Capture the cell that displays the provided text and extract its [x, y] central coordinate. 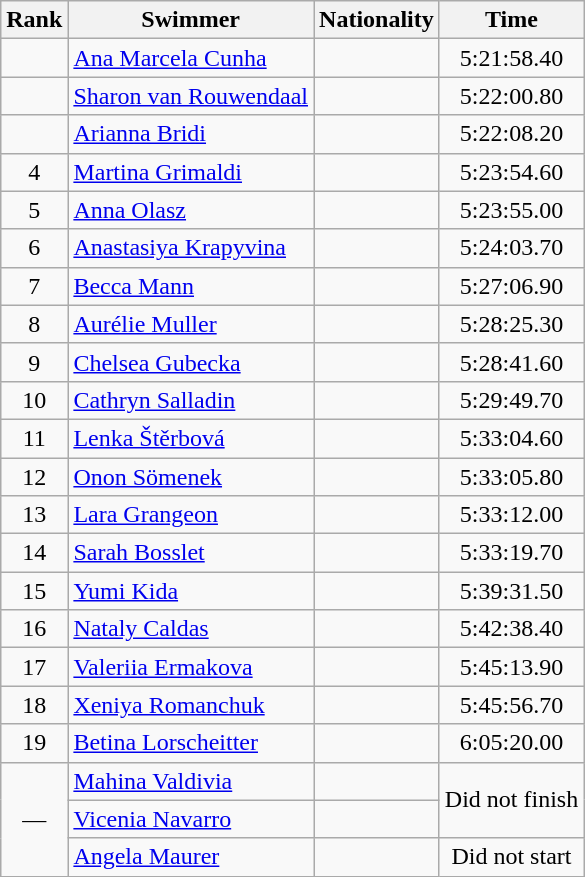
Anna Olasz [191, 210]
19 [34, 743]
5:29:49.70 [511, 400]
17 [34, 667]
4 [34, 172]
6 [34, 248]
Lara Grangeon [191, 515]
14 [34, 553]
15 [34, 591]
10 [34, 400]
5:42:38.40 [511, 629]
5 [34, 210]
Yumi Kida [191, 591]
5:33:04.60 [511, 438]
Swimmer [191, 20]
Nataly Caldas [191, 629]
Cathryn Salladin [191, 400]
16 [34, 629]
Becca Mann [191, 286]
12 [34, 477]
18 [34, 705]
Lenka Štěrbová [191, 438]
13 [34, 515]
Nationality [377, 20]
5:22:08.20 [511, 134]
5:45:56.70 [511, 705]
Martina Grimaldi [191, 172]
— [34, 819]
Betina Lorscheitter [191, 743]
8 [34, 324]
9 [34, 362]
Arianna Bridi [191, 134]
Sarah Bosslet [191, 553]
Rank [34, 20]
Ana Marcela Cunha [191, 58]
Onon Sömenek [191, 477]
Time [511, 20]
5:33:19.70 [511, 553]
5:45:13.90 [511, 667]
Did not finish [511, 800]
Aurélie Muller [191, 324]
Sharon van Rouwendaal [191, 96]
5:33:05.80 [511, 477]
5:28:41.60 [511, 362]
5:21:58.40 [511, 58]
Chelsea Gubecka [191, 362]
Did not start [511, 857]
5:23:54.60 [511, 172]
5:28:25.30 [511, 324]
Xeniya Romanchuk [191, 705]
Vicenia Navarro [191, 819]
5:23:55.00 [511, 210]
11 [34, 438]
7 [34, 286]
5:22:00.80 [511, 96]
6:05:20.00 [511, 743]
Angela Maurer [191, 857]
5:33:12.00 [511, 515]
Valeriia Ermakova [191, 667]
5:27:06.90 [511, 286]
5:39:31.50 [511, 591]
5:24:03.70 [511, 248]
Anastasiya Krapyvina [191, 248]
Mahina Valdivia [191, 781]
